Return (X, Y) of the center of cell containing provided text 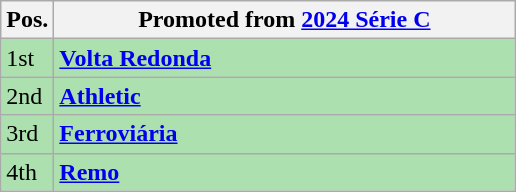
4th (28, 172)
Ferroviária (284, 134)
Promoted from 2024 Série C (284, 20)
1st (28, 58)
Volta Redonda (284, 58)
2nd (28, 96)
Pos. (28, 20)
3rd (28, 134)
Athletic (284, 96)
Remo (284, 172)
